Pinpoint the cell where the given text exists, returning its [X, Y] midpoint coordinate. 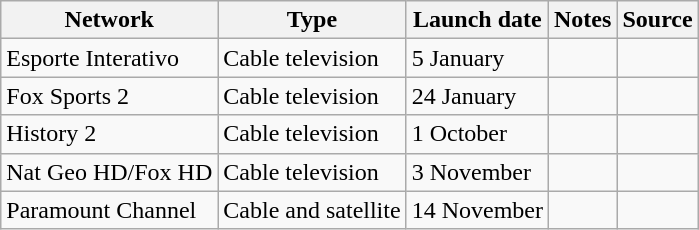
5 January [477, 58]
Esporte Interativo [110, 58]
24 January [477, 96]
Source [658, 20]
Nat Geo HD/Fox HD [110, 172]
Notes [583, 20]
1 October [477, 134]
Network [110, 20]
History 2 [110, 134]
Fox Sports 2 [110, 96]
Cable and satellite [312, 210]
14 November [477, 210]
Launch date [477, 20]
Type [312, 20]
Paramount Channel [110, 210]
3 November [477, 172]
